From the cell containing the given text, extract its center point as [x, y] coordinate. 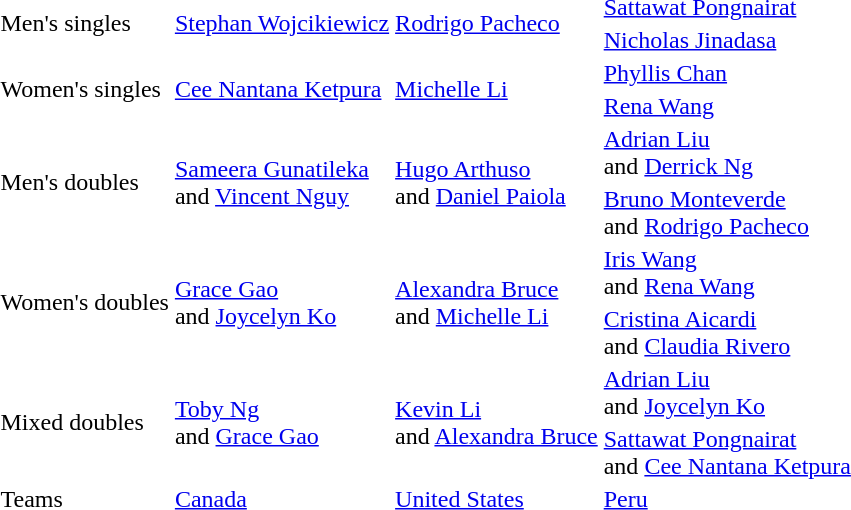
Hugo Arthusoand Daniel Paiola [497, 182]
Kevin Liand Alexandra Bruce [497, 422]
Michelle Li [497, 90]
Sameera Gunatilekaand Vincent Nguy [282, 182]
Alexandra Bruceand Michelle Li [497, 302]
Cee Nantana Ketpura [282, 90]
Toby Ng and Grace Gao [282, 422]
Grace Gaoand Joycelyn Ko [282, 302]
